Capture the cell that displays the provided text and extract its (x, y) central coordinate. 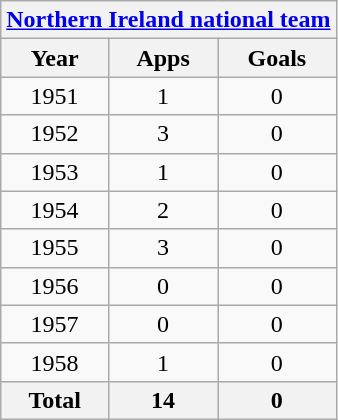
Year (55, 58)
1951 (55, 96)
1955 (55, 248)
Total (55, 400)
1952 (55, 134)
1958 (55, 362)
Apps (162, 58)
Goals (277, 58)
Northern Ireland national team (168, 20)
1954 (55, 210)
1957 (55, 324)
1953 (55, 172)
14 (162, 400)
1956 (55, 286)
2 (162, 210)
